Return (X, Y) of the center of cell containing provided text 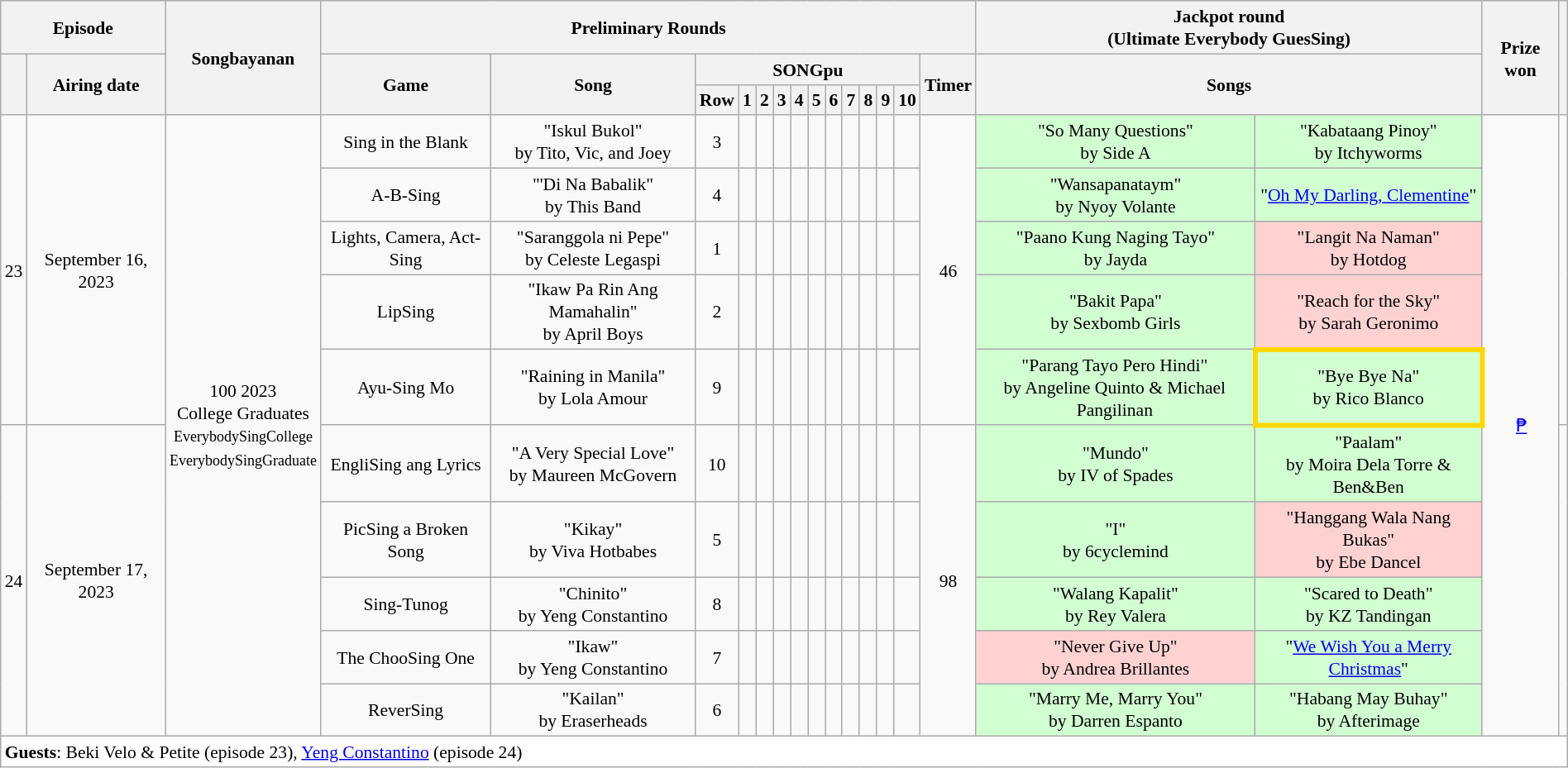
"Ikaw Pa Rin Ang Mamahalin"by April Boys (593, 312)
"Kikay"by Viva Hotbabes (593, 541)
₱ (1520, 427)
"Kailan"by Eraserheads (593, 710)
98 (948, 580)
"Iskul Bukol"by Tito, Vic, and Joey (593, 142)
SONGpu (808, 69)
"Marry Me, Marry You"by Darren Espanto (1115, 710)
September 16, 2023 (96, 271)
September 17, 2023 (96, 580)
"Chinito"by Yeng Constantino (593, 604)
"Habang May Buhay"by Afterimage (1369, 710)
"Reach for the Sky"by Sarah Geronimo (1369, 312)
Prize won (1520, 58)
"Hanggang Wala Nang Bukas"by Ebe Dancel (1369, 541)
"Walang Kapalit"by Rey Valera (1115, 604)
Airing date (96, 84)
PicSing a Broken Song (405, 541)
Lights, Camera, Act-Sing (405, 248)
"Langit Na Naman"by Hotdog (1369, 248)
Sing-Tunog (405, 604)
"Bye Bye Na"by Rico Blanco (1369, 387)
ReverSing (405, 710)
"So Many Questions"by Side A (1115, 142)
"Kabataang Pinoy"by Itchyworms (1369, 142)
Game (405, 84)
"We Wish You a Merry Christmas" (1369, 657)
"Paano Kung Naging Tayo"by Jayda (1115, 248)
"Raining in Manila"by Lola Amour (593, 387)
Ayu-Sing Mo (405, 387)
Songs (1229, 84)
The ChooSing One (405, 657)
"Oh My Darling, Clementine" (1369, 195)
"Ikaw"by Yeng Constantino (593, 657)
Timer (948, 84)
Jackpot round(Ultimate Everybody GuesSing) (1229, 27)
"Bakit Papa"by Sexbomb Girls (1115, 312)
"A Very Special Love"by Maureen McGovern (593, 463)
Row (717, 99)
A-B-Sing (405, 195)
Preliminary Rounds (648, 27)
"'Di Na Babalik"by This Band (593, 195)
Episode (83, 27)
Song (593, 84)
24 (14, 580)
Guests: Beki Velo & Petite (episode 23), Yeng Constantino (episode 24) (784, 752)
"I"by 6cyclemind (1115, 541)
EngliSing ang Lyrics (405, 463)
"Wansapanataym"by Nyoy Volante (1115, 195)
"Mundo"by IV of Spades (1115, 463)
46 (948, 271)
LipSing (405, 312)
100 2023College GraduatesEverybodySingCollegeEverybodySingGraduate (243, 427)
"Parang Tayo Pero Hindi"by Angeline Quinto & Michael Pangilinan (1115, 387)
Songbayanan (243, 58)
"Paalam"by Moira Dela Torre & Ben&Ben (1369, 463)
"Scared to Death"by KZ Tandingan (1369, 604)
Sing in the Blank (405, 142)
"Saranggola ni Pepe"by Celeste Legaspi (593, 248)
23 (14, 271)
"Never Give Up"by Andrea Brillantes (1115, 657)
